Find where the given text appears and provide that cell's center as (X, Y) coordinate. 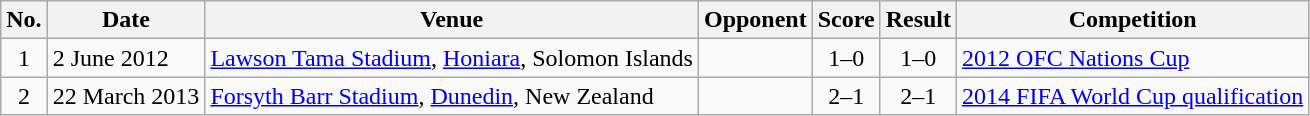
Forsyth Barr Stadium, Dunedin, New Zealand (452, 96)
Result (918, 20)
Score (846, 20)
Date (126, 20)
No. (24, 20)
2 (24, 96)
2012 OFC Nations Cup (1133, 58)
Lawson Tama Stadium, Honiara, Solomon Islands (452, 58)
2 June 2012 (126, 58)
1 (24, 58)
2014 FIFA World Cup qualification (1133, 96)
Opponent (755, 20)
Venue (452, 20)
22 March 2013 (126, 96)
Competition (1133, 20)
